Return the [x, y] coordinate for the center point of the cell that contains the specified text.  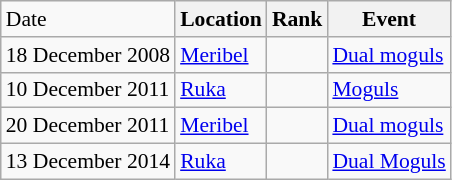
20 December 2011 [88, 126]
13 December 2014 [88, 162]
Rank [298, 19]
Location [221, 19]
Event [388, 19]
Date [88, 19]
Dual Moguls [388, 162]
10 December 2011 [88, 90]
Moguls [388, 90]
18 December 2008 [88, 55]
